Locate the cell with the specified text and output its [X, Y] center coordinate. 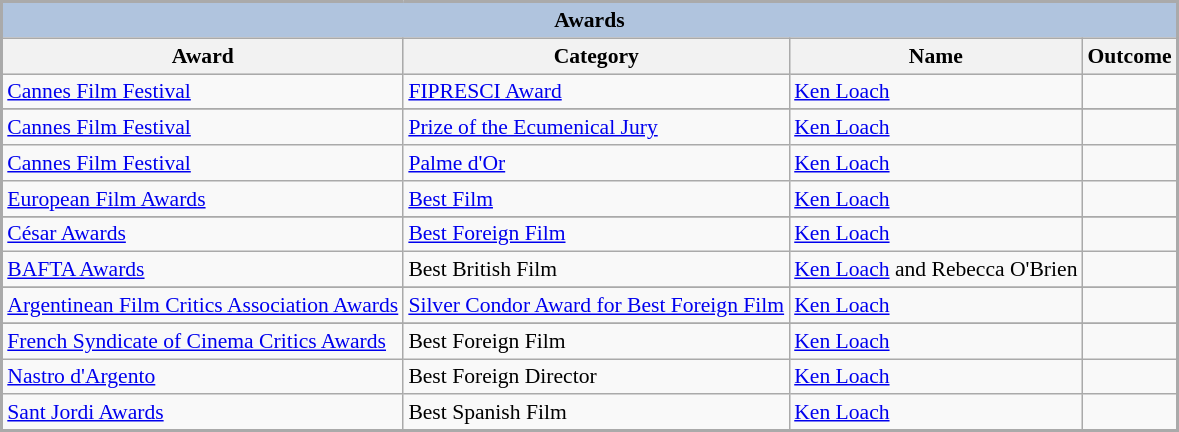
FIPRESCI Award [596, 92]
European Film Awards [203, 199]
Best British Film [596, 270]
Ken Loach and Rebecca O'Brien [936, 270]
Palme d'Or [596, 163]
French Syndicate of Cinema Critics Awards [203, 341]
Category [596, 56]
Silver Condor Award for Best Foreign Film [596, 306]
Best Foreign Director [596, 377]
Awards [590, 20]
Sant Jordi Awards [203, 413]
César Awards [203, 234]
Outcome [1130, 56]
Best Spanish Film [596, 413]
Name [936, 56]
Argentinean Film Critics Association Awards [203, 306]
Nastro d'Argento [203, 377]
Award [203, 56]
BAFTA Awards [203, 270]
Prize of the Ecumenical Jury [596, 128]
Best Film [596, 199]
